Identify which cell holds the provided text, then report its [X, Y] central coordinate. 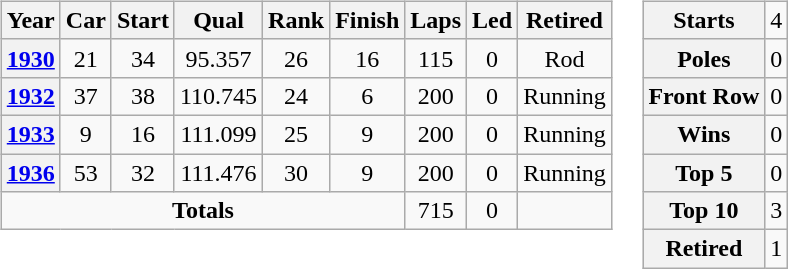
Front Row [704, 96]
1932 [30, 96]
1930 [30, 58]
30 [296, 173]
Year [30, 20]
26 [296, 58]
4 [776, 20]
Totals [203, 211]
53 [86, 173]
110.745 [218, 96]
Car [86, 20]
115 [436, 58]
Top 5 [704, 173]
6 [368, 96]
Wins [704, 134]
21 [86, 58]
Start [142, 20]
1933 [30, 134]
25 [296, 134]
3 [776, 211]
37 [86, 96]
24 [296, 96]
1936 [30, 173]
Poles [704, 58]
Top 10 [704, 211]
111.099 [218, 134]
111.476 [218, 173]
34 [142, 58]
Rank [296, 20]
1 [776, 249]
Led [492, 20]
95.357 [218, 58]
Starts [704, 20]
Rod [565, 58]
Finish [368, 20]
715 [436, 211]
Laps [436, 20]
Qual [218, 20]
32 [142, 173]
38 [142, 96]
